Capture the cell that displays the provided text and extract its (x, y) central coordinate. 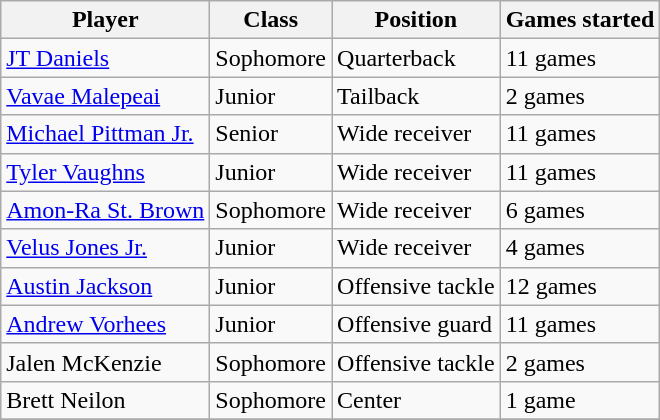
Andrew Vorhees (106, 324)
Center (416, 400)
Offensive guard (416, 324)
Position (416, 20)
Austin Jackson (106, 286)
4 games (580, 248)
Tailback (416, 96)
Tyler Vaughns (106, 172)
Velus Jones Jr. (106, 248)
Class (271, 20)
Brett Neilon (106, 400)
Senior (271, 134)
JT Daniels (106, 58)
12 games (580, 286)
1 game (580, 400)
Player (106, 20)
Vavae Malepeai (106, 96)
Michael Pittman Jr. (106, 134)
6 games (580, 210)
Quarterback (416, 58)
Amon-Ra St. Brown (106, 210)
Jalen McKenzie (106, 362)
Games started (580, 20)
